Capture the cell that displays the provided text and extract its (X, Y) central coordinate. 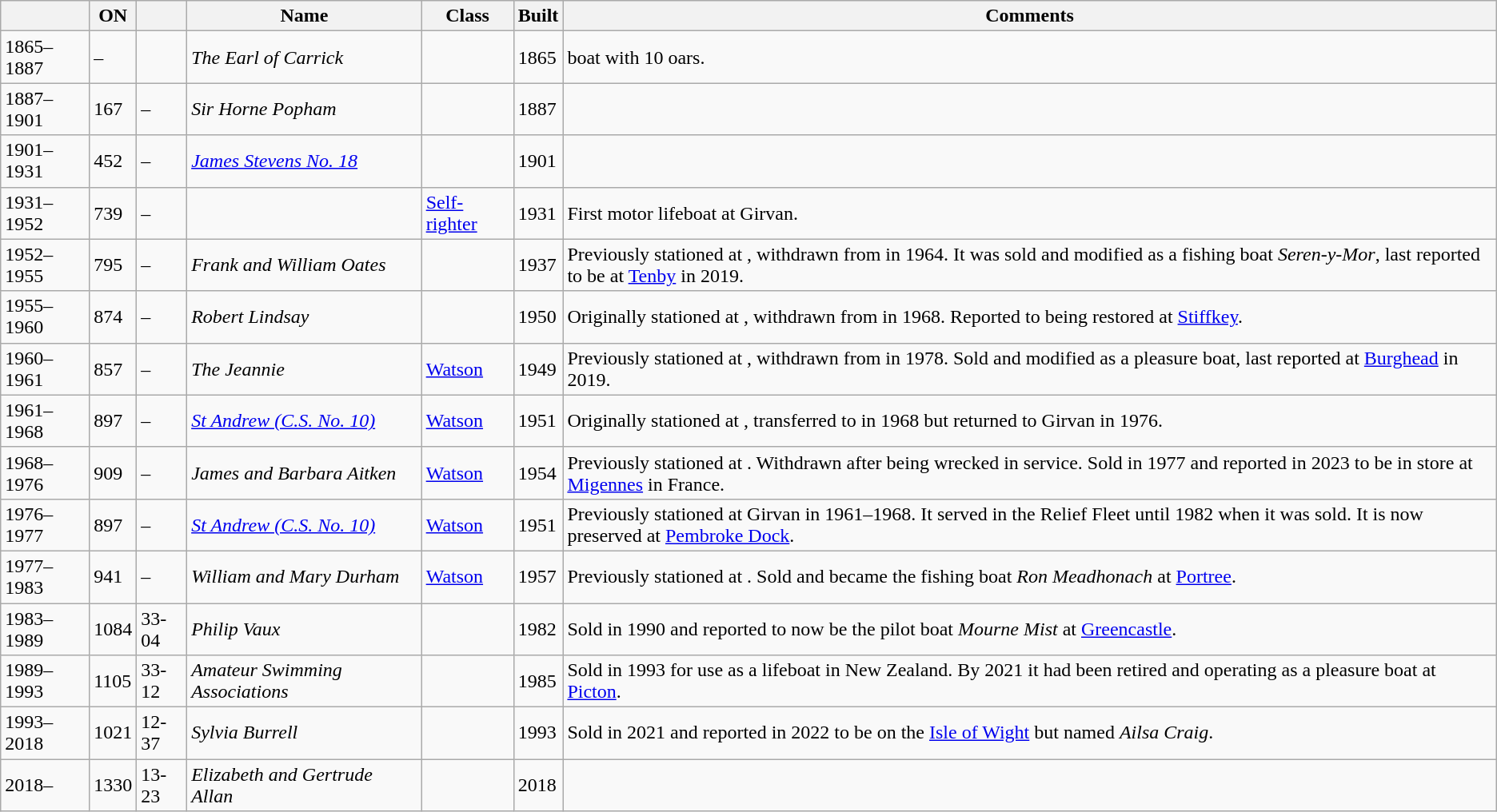
1021 (114, 734)
First motor lifeboat at Girvan. (1030, 213)
1977–1983 (45, 577)
1954 (538, 473)
941 (114, 577)
12-37 (162, 734)
Self-righter (467, 213)
1985 (538, 681)
13-23 (162, 785)
Philip Vaux (305, 628)
Sold in 2021 and reported in 2022 to be on the Isle of Wight but named Ailsa Craig. (1030, 734)
1330 (114, 785)
The Earl of Carrick (305, 58)
1949 (538, 369)
James Stevens No. 18 (305, 161)
Originally stationed at , withdrawn from in 1968. Reported to being restored at Stiffkey. (1030, 316)
2018– (45, 785)
William and Mary Durham (305, 577)
1865 (538, 58)
Built (538, 16)
1931–1952 (45, 213)
Sir Horne Popham (305, 109)
Amateur Swimming Associations (305, 681)
Frank and William Oates (305, 265)
Comments (1030, 16)
Name (305, 16)
795 (114, 265)
1955–1960 (45, 316)
33-12 (162, 681)
1931 (538, 213)
1993–2018 (45, 734)
1105 (114, 681)
1952–1955 (45, 265)
909 (114, 473)
Previously stationed at . Sold and became the fishing boat Ron Meadhonach at Portree. (1030, 577)
1993 (538, 734)
874 (114, 316)
1937 (538, 265)
1983–1989 (45, 628)
Originally stationed at , transferred to in 1968 but returned to Girvan in 1976. (1030, 420)
ON (114, 16)
Sold in 1993 for use as a lifeboat in New Zealand. By 2021 it had been retired and operating as a pleasure boat at Picton. (1030, 681)
2018 (538, 785)
Elizabeth and Gertrude Allan (305, 785)
1957 (538, 577)
Sold in 1990 and reported to now be the pilot boat Mourne Mist at Greencastle. (1030, 628)
739 (114, 213)
1976–1977 (45, 524)
1865–1887 (45, 58)
1950 (538, 316)
33-04 (162, 628)
1901 (538, 161)
167 (114, 109)
1982 (538, 628)
1960–1961 (45, 369)
1901–1931 (45, 161)
Robert Lindsay (305, 316)
Previously stationed at , withdrawn from in 1978. Sold and modified as a pleasure boat, last reported at Burghead in 2019. (1030, 369)
857 (114, 369)
James and Barbara Aitken (305, 473)
1989–1993 (45, 681)
Class (467, 16)
Sylvia Burrell (305, 734)
1968–1976 (45, 473)
Previously stationed at , withdrawn from in 1964. It was sold and modified as a fishing boat Seren-y-Mor, last reported to be at Tenby in 2019. (1030, 265)
boat with 10 oars. (1030, 58)
Previously stationed at Girvan in 1961–1968. It served in the Relief Fleet until 1982 when it was sold. It is now preserved at Pembroke Dock. (1030, 524)
1084 (114, 628)
1887 (538, 109)
The Jeannie (305, 369)
Previously stationed at . Withdrawn after being wrecked in service. Sold in 1977 and reported in 2023 to be in store at Migennes in France. (1030, 473)
1961–1968 (45, 420)
452 (114, 161)
1887–1901 (45, 109)
